Search for the cell housing the specified text and yield its [X, Y] center coordinate. 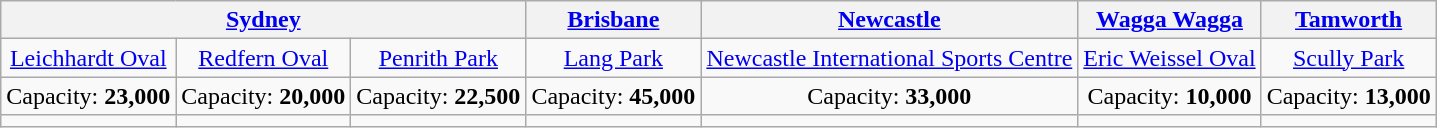
Capacity: 20,000 [264, 96]
Brisbane [614, 20]
Capacity: 33,000 [890, 96]
Leichhardt Oval [88, 58]
Sydney [264, 20]
Eric Weissel Oval [1170, 58]
Capacity: 22,500 [438, 96]
Redfern Oval [264, 58]
Capacity: 23,000 [88, 96]
Scully Park [1348, 58]
Capacity: 13,000 [1348, 96]
Newcastle [890, 20]
Newcastle International Sports Centre [890, 58]
Tamworth [1348, 20]
Wagga Wagga [1170, 20]
Capacity: 45,000 [614, 96]
Lang Park [614, 58]
Penrith Park [438, 58]
Capacity: 10,000 [1170, 96]
